Return [X, Y] of the center of cell containing provided text 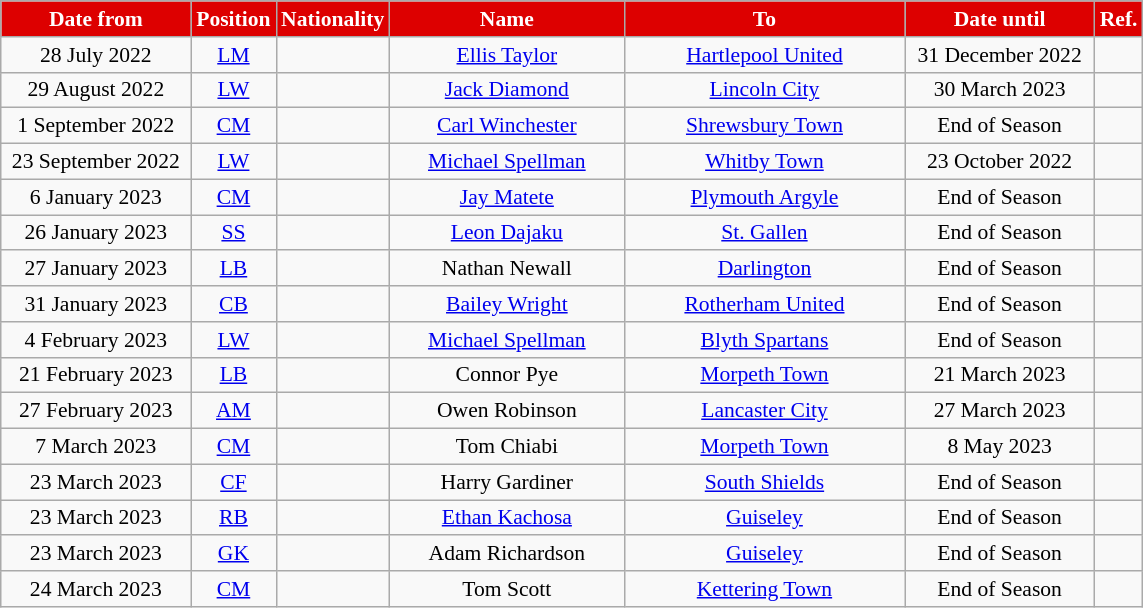
Kettering Town [764, 589]
Ellis Taylor [506, 55]
23 September 2022 [96, 162]
Leon Dajaku [506, 233]
Connor Pye [506, 375]
Lincoln City [764, 90]
Bailey Wright [506, 304]
Harry Gardiner [506, 482]
Ethan Kachosa [506, 518]
23 October 2022 [1000, 162]
South Shields [764, 482]
Nationality [332, 19]
CB [234, 304]
Darlington [764, 269]
Plymouth Argyle [764, 197]
Rotherham United [764, 304]
4 February 2023 [96, 340]
Jay Matete [506, 197]
Owen Robinson [506, 411]
21 February 2023 [96, 375]
28 July 2022 [96, 55]
Position [234, 19]
Date until [1000, 19]
Whitby Town [764, 162]
Lancaster City [764, 411]
7 March 2023 [96, 447]
Date from [96, 19]
CF [234, 482]
Ref. [1119, 19]
8 May 2023 [1000, 447]
GK [234, 554]
29 August 2022 [96, 90]
Tom Chiabi [506, 447]
Hartlepool United [764, 55]
27 March 2023 [1000, 411]
Nathan Newall [506, 269]
Name [506, 19]
Shrewsbury Town [764, 126]
To [764, 19]
27 February 2023 [96, 411]
Carl Winchester [506, 126]
6 January 2023 [96, 197]
31 December 2022 [1000, 55]
1 September 2022 [96, 126]
30 March 2023 [1000, 90]
31 January 2023 [96, 304]
St. Gallen [764, 233]
RB [234, 518]
Adam Richardson [506, 554]
Jack Diamond [506, 90]
27 January 2023 [96, 269]
26 January 2023 [96, 233]
AM [234, 411]
Blyth Spartans [764, 340]
SS [234, 233]
Tom Scott [506, 589]
24 March 2023 [96, 589]
LM [234, 55]
21 March 2023 [1000, 375]
